Output the (X, Y) coordinate of the center of the cell containing the given text.  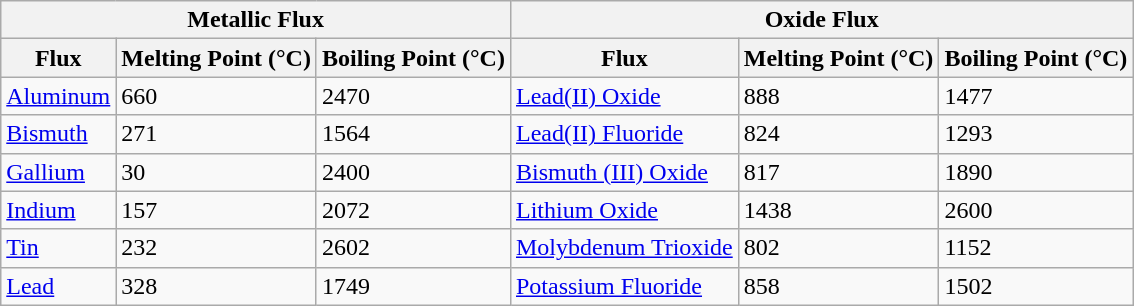
1477 (1036, 96)
Bismuth (58, 134)
Lead(II) Fluoride (624, 134)
Tin (58, 248)
Lead(II) Oxide (624, 96)
328 (216, 286)
1152 (1036, 248)
232 (216, 248)
1293 (1036, 134)
660 (216, 96)
Metallic Flux (256, 20)
2072 (413, 210)
2400 (413, 172)
Lead (58, 286)
271 (216, 134)
Potassium Fluoride (624, 286)
2470 (413, 96)
1438 (838, 210)
Aluminum (58, 96)
Oxide Flux (821, 20)
Bismuth (III) Oxide (624, 172)
824 (838, 134)
858 (838, 286)
Indium (58, 210)
30 (216, 172)
Molybdenum Trioxide (624, 248)
817 (838, 172)
Gallium (58, 172)
1502 (1036, 286)
1564 (413, 134)
157 (216, 210)
802 (838, 248)
2602 (413, 248)
888 (838, 96)
Lithium Oxide (624, 210)
1890 (1036, 172)
1749 (413, 286)
2600 (1036, 210)
